From the cell containing the given text, extract its center point as (X, Y) coordinate. 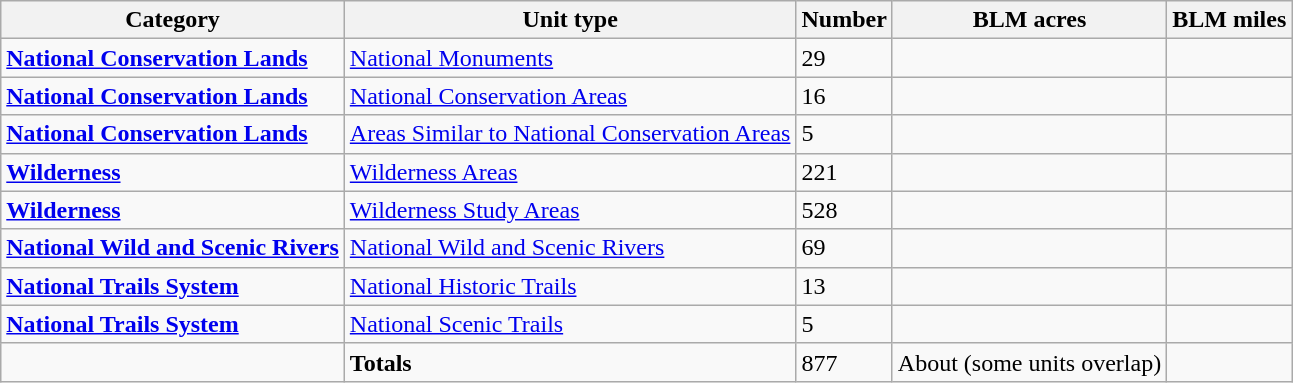
Wilderness Areas (570, 172)
29 (844, 58)
About (some units overlap) (1029, 362)
Areas Similar to National Conservation Areas (570, 134)
National Conservation Areas (570, 96)
BLM miles (1230, 20)
Unit type (570, 20)
National Historic Trails (570, 286)
Category (173, 20)
National Scenic Trails (570, 324)
69 (844, 248)
Number (844, 20)
221 (844, 172)
16 (844, 96)
877 (844, 362)
Totals (570, 362)
BLM acres (1029, 20)
National Monuments (570, 58)
528 (844, 210)
13 (844, 286)
Wilderness Study Areas (570, 210)
